Pinpoint the cell where the given text exists, returning its (X, Y) midpoint coordinate. 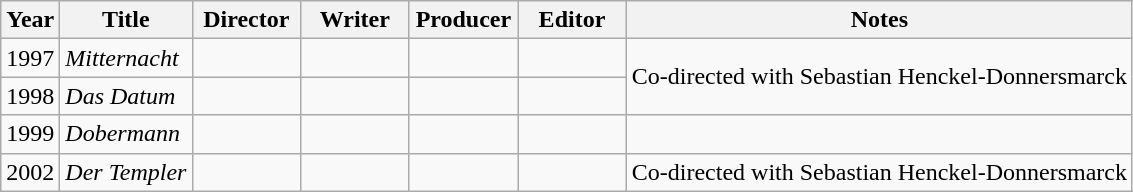
Director (246, 20)
Dobermann (126, 134)
Writer (356, 20)
Notes (879, 20)
Producer (464, 20)
Der Templer (126, 172)
1998 (30, 96)
Year (30, 20)
1997 (30, 58)
Das Datum (126, 96)
Mitternacht (126, 58)
Title (126, 20)
Editor (572, 20)
2002 (30, 172)
1999 (30, 134)
